Scan for the cell matching the given text and deliver its [X, Y] coordinate at center. 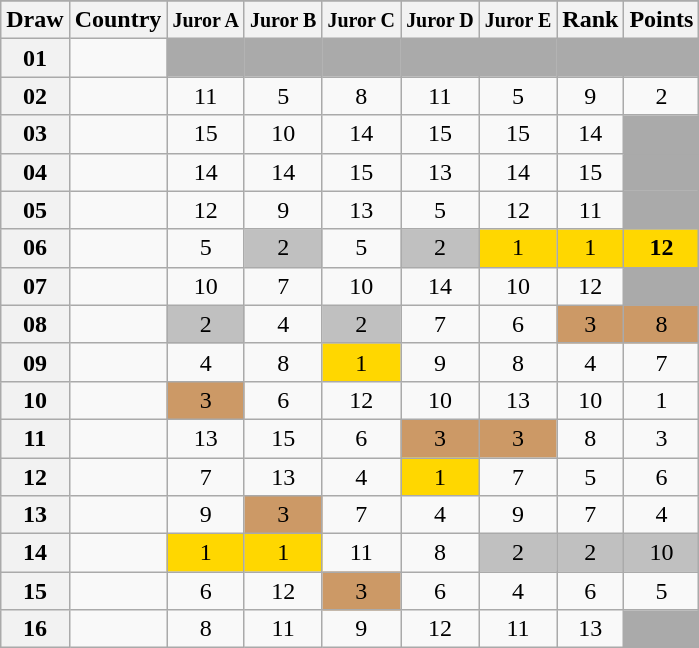
16 [35, 629]
Rank [590, 20]
01 [35, 58]
08 [35, 324]
09 [35, 362]
Points [662, 20]
Juror A [206, 20]
Juror C [362, 20]
07 [35, 286]
02 [35, 96]
03 [35, 134]
06 [35, 248]
Draw [35, 20]
Juror D [440, 20]
05 [35, 210]
04 [35, 172]
Juror E [518, 20]
Juror B [283, 20]
Country [118, 20]
